Extract the [x, y] coordinate from the center of the cell holding the provided text.  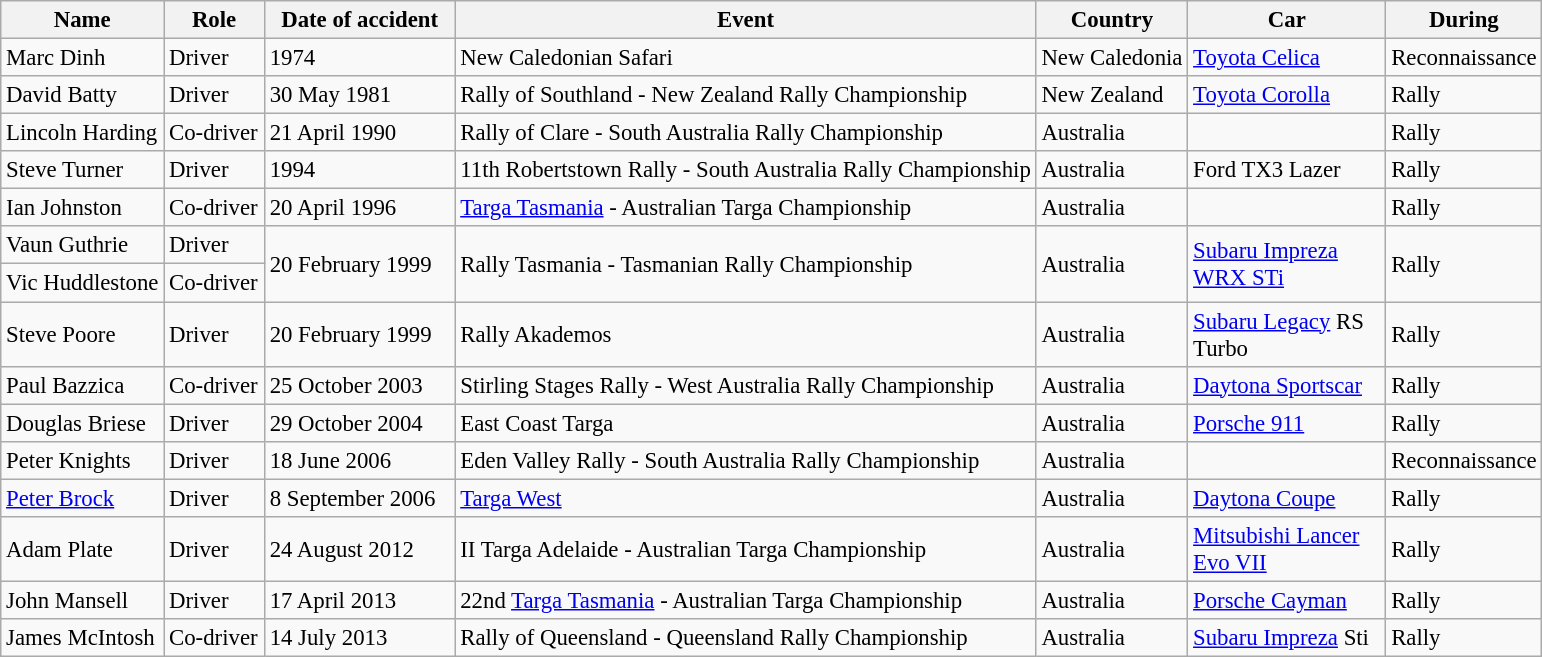
Role [214, 20]
Toyota Celica [1287, 58]
Rally of Queensland - Queensland Rally Championship [746, 638]
Daytona Coupe [1287, 498]
Subaru Impreza Sti [1287, 638]
Adam Plate [82, 550]
25 October 2003 [360, 385]
Mitsubishi Lancer Evo VII [1287, 550]
Date of accident [360, 20]
Car [1287, 20]
14 July 2013 [360, 638]
Rally of Clare - South Australia Rally Championship [746, 133]
29 October 2004 [360, 423]
Peter Knights [82, 460]
James McIntosh [82, 638]
Event [746, 20]
17 April 2013 [360, 600]
20 April 1996 [360, 208]
Rally Tasmania - Tasmanian Rally Championship [746, 264]
Lincoln Harding [82, 133]
1974 [360, 58]
11th Robertstown Rally - South Australia Rally Championship [746, 170]
Daytona Sportscar [1287, 385]
Steve Turner [82, 170]
Stirling Stages Rally - West Australia Rally Championship [746, 385]
Vaun Guthrie [82, 245]
David Batty [82, 95]
Targa West [746, 498]
II Targa Adelaide - Australian Targa Championship [746, 550]
21 April 1990 [360, 133]
8 September 2006 [360, 498]
Rally Akademos [746, 334]
New Caledonia [1112, 58]
1994 [360, 170]
18 June 2006 [360, 460]
Subaru Impreza WRX STi [1287, 264]
Ian Johnston [82, 208]
30 May 1981 [360, 95]
New Zealand [1112, 95]
Subaru Legacy RS Turbo [1287, 334]
Steve Poore [82, 334]
Douglas Briese [82, 423]
Porsche Cayman [1287, 600]
Toyota Corolla [1287, 95]
22nd Targa Tasmania - Australian Targa Championship [746, 600]
Rally of Southland - New Zealand Rally Championship [746, 95]
Targa Tasmania - Australian Targa Championship [746, 208]
Country [1112, 20]
Vic Huddlestone [82, 283]
Name [82, 20]
During [1464, 20]
New Caledonian Safari [746, 58]
Ford TX3 Lazer [1287, 170]
Peter Brock [82, 498]
Porsche 911 [1287, 423]
East Coast Targa [746, 423]
Eden Valley Rally - South Australia Rally Championship [746, 460]
Paul Bazzica [82, 385]
24 August 2012 [360, 550]
John Mansell [82, 600]
Marc Dinh [82, 58]
